Scan for the cell matching the given text and deliver its (X, Y) coordinate at center. 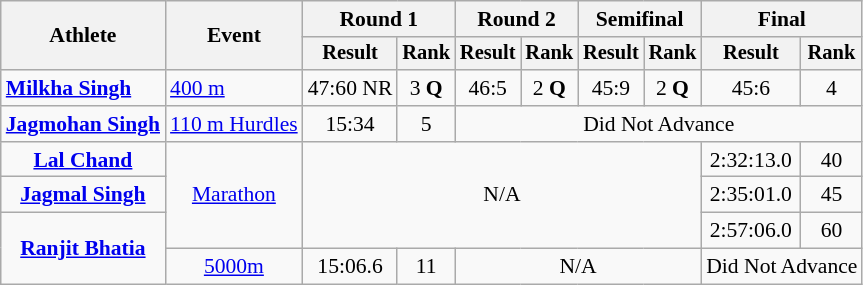
46:5 (488, 88)
3 Q (426, 88)
15:06.6 (350, 267)
4 (831, 88)
2:32:13.0 (750, 160)
110 m Hurdles (234, 124)
45:9 (611, 88)
2:35:01.0 (750, 195)
Ranjit Bhatia (83, 248)
Marathon (234, 196)
Jagmal Singh (83, 195)
Round 1 (379, 19)
Jagmohan Singh (83, 124)
45 (831, 195)
Athlete (83, 36)
2:57:06.0 (750, 231)
Round 2 (516, 19)
Lal Chand (83, 160)
Event (234, 36)
15:34 (350, 124)
Semifinal (640, 19)
Final (782, 19)
5000m (234, 267)
60 (831, 231)
47:60 NR (350, 88)
5 (426, 124)
11 (426, 267)
40 (831, 160)
400 m (234, 88)
Milkha Singh (83, 88)
45:6 (750, 88)
